Scan for the cell matching the given text and deliver its (x, y) coordinate at center. 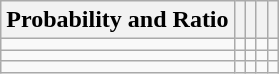
Probability and Ratio (118, 20)
